Provide the [X, Y] coordinate of the cell's center where the given text is located.  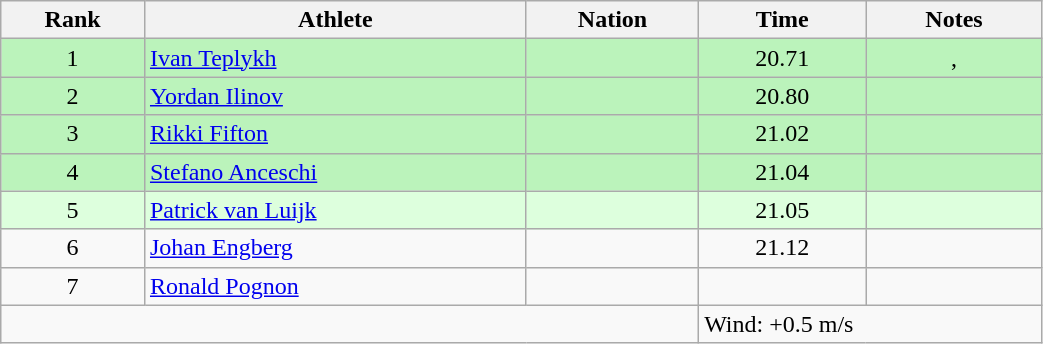
Patrick van Luijk [335, 210]
7 [73, 286]
21.04 [782, 172]
Nation [612, 20]
2 [73, 96]
Yordan Ilinov [335, 96]
21.12 [782, 248]
Rank [73, 20]
Ivan Teplykh [335, 58]
21.02 [782, 134]
Wind: +0.5 m/s [870, 324]
Rikki Fifton [335, 134]
6 [73, 248]
5 [73, 210]
4 [73, 172]
1 [73, 58]
Stefano Anceschi [335, 172]
Athlete [335, 20]
Johan Engberg [335, 248]
21.05 [782, 210]
Time [782, 20]
, [954, 58]
20.71 [782, 58]
20.80 [782, 96]
Ronald Pognon [335, 286]
Notes [954, 20]
3 [73, 134]
